Determine the (X, Y) coordinate at the center of the cell enclosing the given text.  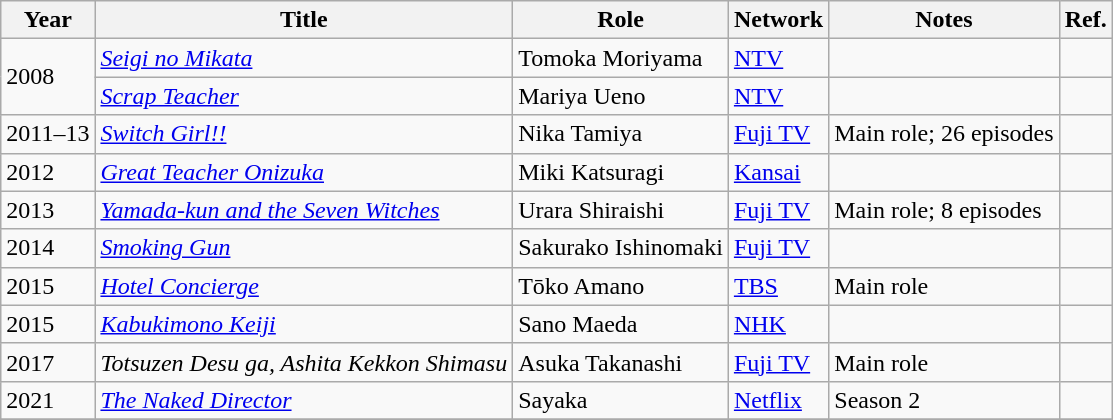
Year (48, 20)
The Naked Director (304, 400)
Notes (944, 20)
Season 2 (944, 400)
2017 (48, 362)
NHK (778, 324)
Seigi no Mikata (304, 58)
2013 (48, 210)
2008 (48, 77)
Great Teacher Onizuka (304, 172)
Sano Maeda (621, 324)
Tōko Amano (621, 286)
Ref. (1086, 20)
Scrap Teacher (304, 96)
Miki Katsuragi (621, 172)
Main role; 8 episodes (944, 210)
Switch Girl!! (304, 134)
Network (778, 20)
2012 (48, 172)
Totsuzen Desu ga, Ashita Kekkon Shimasu (304, 362)
Mariya Ueno (621, 96)
Tomoka Moriyama (621, 58)
Sakurako Ishinomaki (621, 248)
TBS (778, 286)
Role (621, 20)
Title (304, 20)
2014 (48, 248)
Asuka Takanashi (621, 362)
Kabukimono Keiji (304, 324)
2021 (48, 400)
Netflix (778, 400)
Urara Shiraishi (621, 210)
Sayaka (621, 400)
Nika Tamiya (621, 134)
Hotel Concierge (304, 286)
2011–13 (48, 134)
Smoking Gun (304, 248)
Main role; 26 episodes (944, 134)
Kansai (778, 172)
Yamada-kun and the Seven Witches (304, 210)
